Find where the given text appears and provide that cell's center as (X, Y) coordinate. 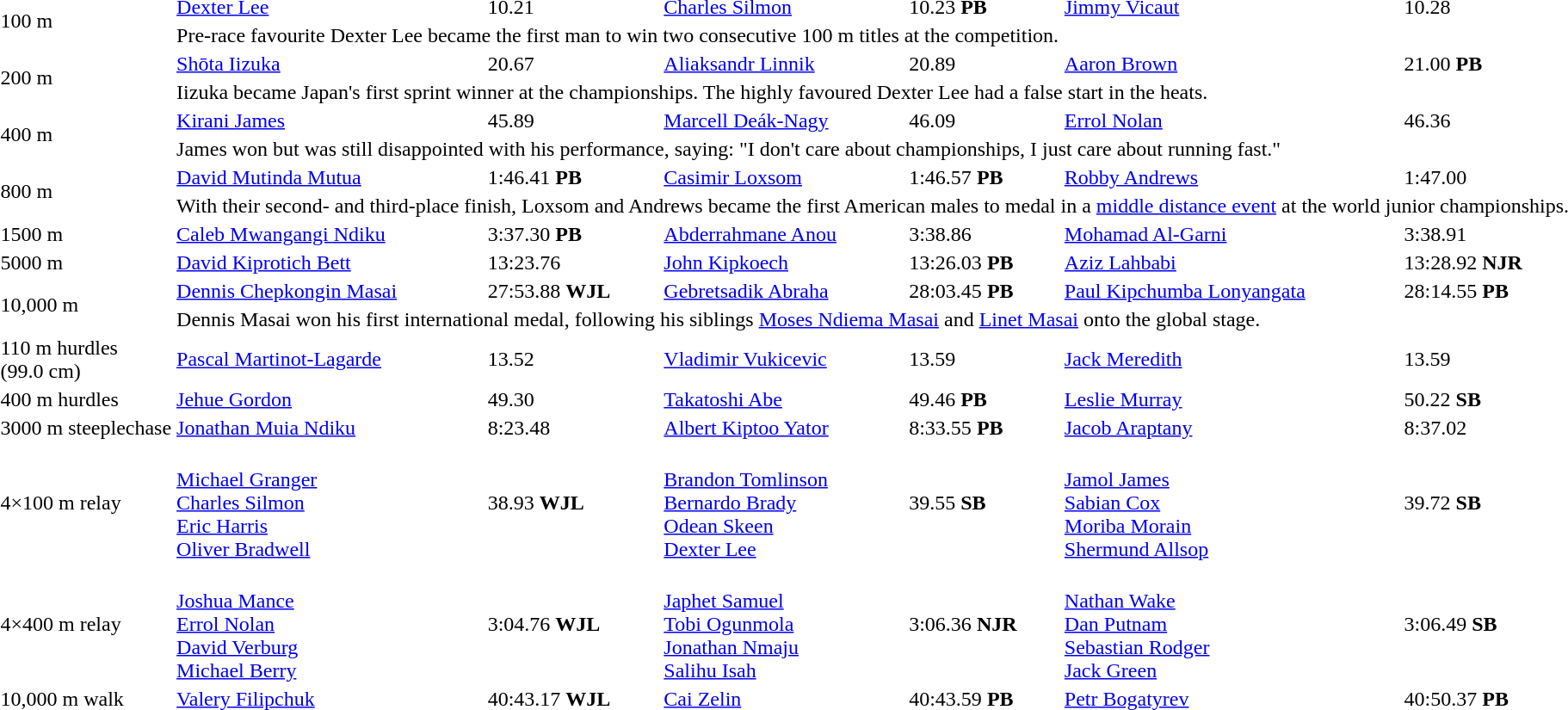
1:46.57 PB (985, 177)
Jonathan Muia Ndiku (330, 428)
20.67 (573, 64)
45.89 (573, 120)
3:38.86 (985, 234)
Aliaksandr Linnik (784, 64)
Michael GrangerCharles SilmonEric HarrisOliver Bradwell (330, 503)
8:33.55 PB (985, 428)
Nathan WakeDan PutnamSebastian RodgerJack Green (1232, 624)
Joshua ManceErrol NolanDavid VerburgMichael Berry (330, 624)
Abderrahmane Anou (784, 234)
Mohamad Al-Garni (1232, 234)
13.52 (573, 360)
Pascal Martinot-Lagarde (330, 360)
David Mutinda Mutua (330, 177)
Albert Kiptoo Yator (784, 428)
38.93 WJL (573, 503)
13:26.03 PB (985, 262)
Jack Meredith (1232, 360)
Aziz Lahbabi (1232, 262)
Takatoshi Abe (784, 399)
Vladimir Vukicevic (784, 360)
39.55 SB (985, 503)
Jehue Gordon (330, 399)
Japhet SamuelTobi OgunmolaJonathan NmajuSalihu Isah (784, 624)
27:53.88 WJL (573, 291)
1:46.41 PB (573, 177)
John Kipkoech (784, 262)
13.59 (985, 360)
Paul Kipchumba Lonyangata (1232, 291)
Errol Nolan (1232, 120)
Jamol JamesSabian CoxMoriba MorainShermund Allsop (1232, 503)
13:23.76 (573, 262)
8:23.48 (573, 428)
20.89 (985, 64)
Dennis Chepkongin Masai (330, 291)
Caleb Mwangangi Ndiku (330, 234)
49.30 (573, 399)
Robby Andrews (1232, 177)
Shōta Iizuka (330, 64)
46.09 (985, 120)
Jacob Araptany (1232, 428)
49.46 PB (985, 399)
3:04.76 WJL (573, 624)
Aaron Brown (1232, 64)
Leslie Murray (1232, 399)
Gebretsadik Abraha (784, 291)
28:03.45 PB (985, 291)
3:37.30 PB (573, 234)
3:06.36 NJR (985, 624)
David Kiprotich Bett (330, 262)
Marcell Deák-Nagy (784, 120)
Casimir Loxsom (784, 177)
Kirani James (330, 120)
Brandon TomlinsonBernardo BradyOdean SkeenDexter Lee (784, 503)
